Search for the cell housing the specified text and yield its (x, y) center coordinate. 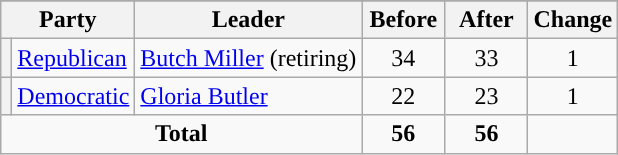
Total (182, 134)
Leader (248, 20)
Before (404, 20)
After (486, 20)
33 (486, 58)
22 (404, 96)
Republican (74, 58)
Butch Miller (retiring) (248, 58)
Change (573, 20)
Party (68, 20)
34 (404, 58)
Gloria Butler (248, 96)
23 (486, 96)
Democratic (74, 96)
